Search for the cell housing the specified text and yield its [x, y] center coordinate. 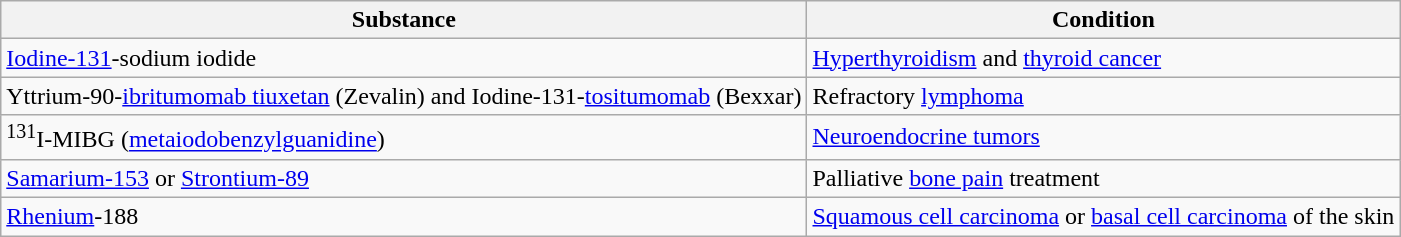
Palliative bone pain treatment [1104, 178]
Yttrium-90-ibritumomab tiuxetan (Zevalin) and Iodine-131-tositumomab (Bexxar) [404, 96]
Refractory lymphoma [1104, 96]
Substance [404, 20]
Iodine-131-sodium iodide [404, 58]
Squamous cell carcinoma or basal cell carcinoma of the skin [1104, 217]
Rhenium-188 [404, 217]
131I-MIBG (metaiodobenzylguanidine) [404, 138]
Neuroendocrine tumors [1104, 138]
Condition [1104, 20]
Hyperthyroidism and thyroid cancer [1104, 58]
Samarium-153 or Strontium-89 [404, 178]
